From the cell containing the given text, extract its center point as (X, Y) coordinate. 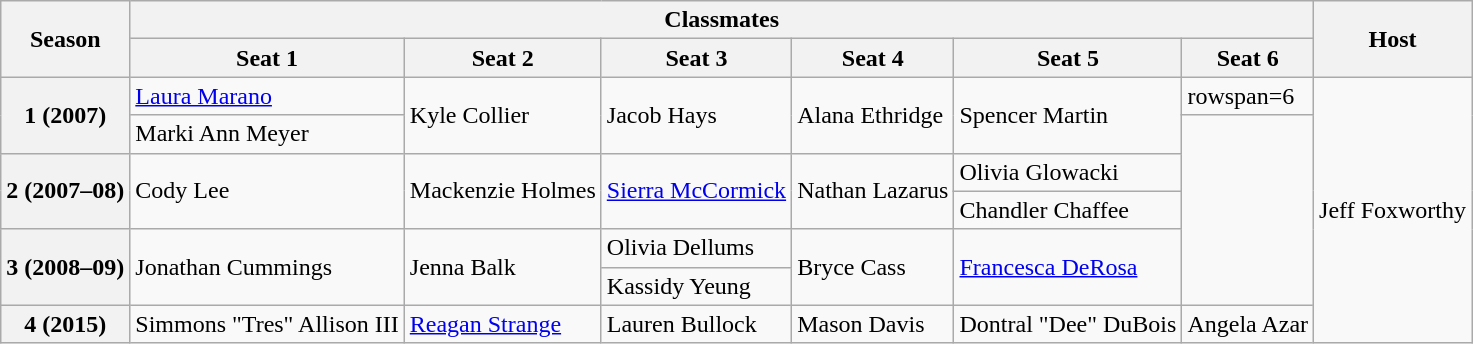
Seat 3 (696, 58)
Host (1393, 39)
Jacob Hays (696, 115)
Reagan Strange (502, 324)
Angela Azar (1248, 324)
Mackenzie Holmes (502, 191)
Jeff Foxworthy (1393, 210)
Simmons "Tres" Allison III (267, 324)
Mason Davis (873, 324)
3 (2008–09) (66, 267)
4 (2015) (66, 324)
Jenna Balk (502, 267)
Olivia Dellums (696, 248)
Cody Lee (267, 191)
Marki Ann Meyer (267, 134)
2 (2007–08) (66, 191)
Sierra McCormick (696, 191)
Kyle Collier (502, 115)
Chandler Chaffee (1068, 210)
Spencer Martin (1068, 115)
Francesca DeRosa (1068, 267)
Seat 6 (1248, 58)
rowspan=6 (1248, 96)
Dontral "Dee" DuBois (1068, 324)
Jonathan Cummings (267, 267)
1 (2007) (66, 115)
Alana Ethridge (873, 115)
Season (66, 39)
Kassidy Yeung (696, 286)
Nathan Lazarus (873, 191)
Bryce Cass (873, 267)
Classmates (722, 20)
Seat 2 (502, 58)
Seat 5 (1068, 58)
Seat 1 (267, 58)
Olivia Glowacki (1068, 172)
Laura Marano (267, 96)
Seat 4 (873, 58)
Lauren Bullock (696, 324)
